Search for the cell housing the specified text and yield its (x, y) center coordinate. 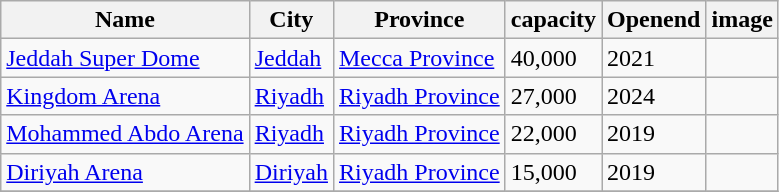
Openend (654, 20)
Diriyah (291, 172)
capacity (553, 20)
Mecca Province (419, 58)
image (742, 20)
15,000 (553, 172)
Jeddah (291, 58)
City (291, 20)
Name (125, 20)
Jeddah Super Dome (125, 58)
22,000 (553, 134)
Province (419, 20)
40,000 (553, 58)
Diriyah Arena (125, 172)
27,000 (553, 96)
Mohammed Abdo Arena (125, 134)
Kingdom Arena (125, 96)
2021 (654, 58)
2024 (654, 96)
